Return [x, y] of the center of cell containing provided text 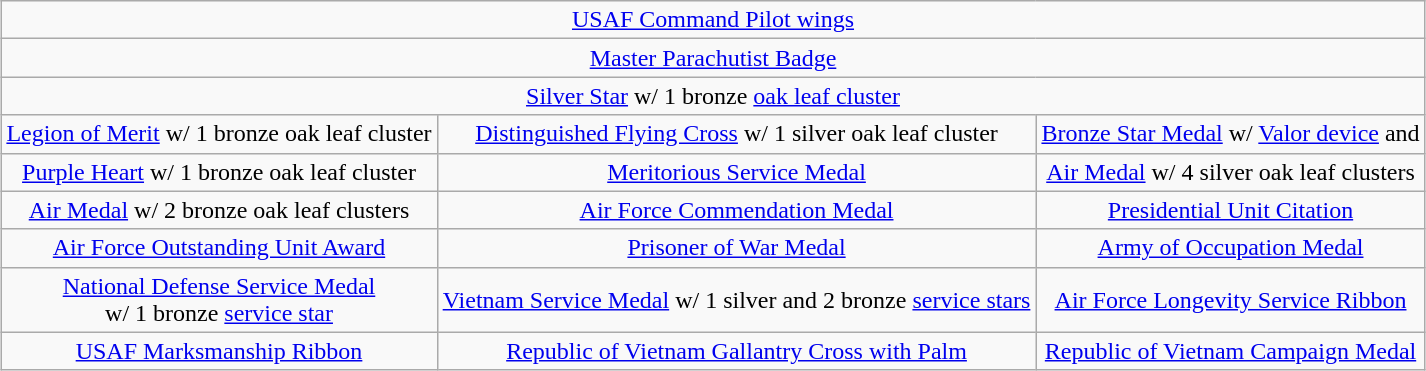
Air Force Longevity Service Ribbon [1230, 300]
Army of Occupation Medal [1230, 248]
Legion of Merit w/ 1 bronze oak leaf cluster [219, 134]
Air Force Commendation Medal [736, 210]
Vietnam Service Medal w/ 1 silver and 2 bronze service stars [736, 300]
Silver Star w/ 1 bronze oak leaf cluster [713, 96]
Air Force Outstanding Unit Award [219, 248]
Air Medal w/ 4 silver oak leaf clusters [1230, 172]
Air Medal w/ 2 bronze oak leaf clusters [219, 210]
Master Parachutist Badge [713, 58]
Meritorious Service Medal [736, 172]
Bronze Star Medal w/ Valor device and [1230, 134]
Purple Heart w/ 1 bronze oak leaf cluster [219, 172]
USAF Marksmanship Ribbon [219, 351]
Distinguished Flying Cross w/ 1 silver oak leaf cluster [736, 134]
Republic of Vietnam Campaign Medal [1230, 351]
Prisoner of War Medal [736, 248]
USAF Command Pilot wings [713, 20]
National Defense Service Medalw/ 1 bronze service star [219, 300]
Presidential Unit Citation [1230, 210]
Republic of Vietnam Gallantry Cross with Palm [736, 351]
